From the cell containing the given text, extract its center point as (X, Y) coordinate. 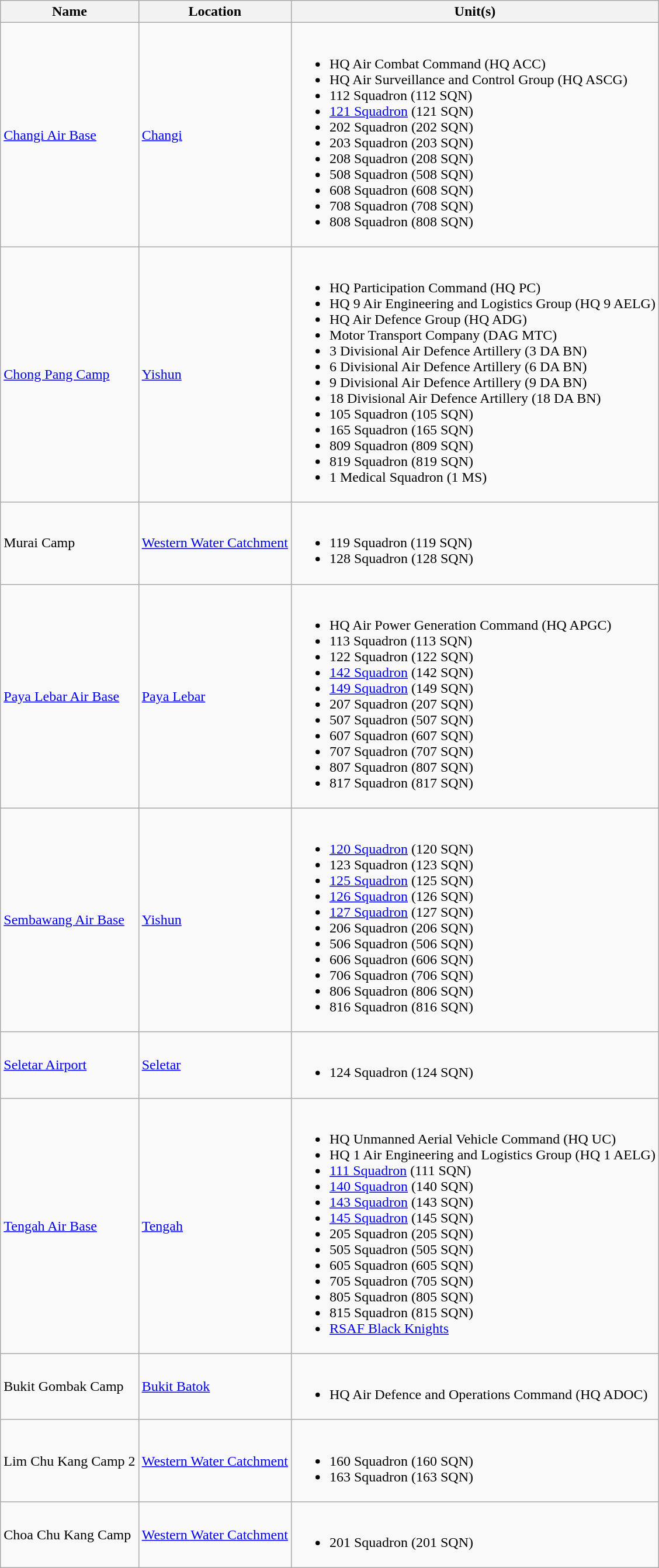
Murai Camp (70, 543)
119 Squadron (119 SQN)128 Squadron (128 SQN) (474, 543)
124 Squadron (124 SQN) (474, 1065)
Paya Lebar Air Base (70, 696)
Sembawang Air Base (70, 920)
Lim Chu Kang Camp 2 (70, 1460)
160 Squadron (160 SQN)163 Squadron (163 SQN) (474, 1460)
201 Squadron (201 SQN) (474, 1534)
Choa Chu Kang Camp (70, 1534)
Tengah (215, 1225)
Seletar Airport (70, 1065)
Changi (215, 134)
Unit(s) (474, 12)
Seletar (215, 1065)
Bukit Batok (215, 1387)
Location (215, 12)
Bukit Gombak Camp (70, 1387)
Paya Lebar (215, 696)
HQ Air Defence and Operations Command (HQ ADOC) (474, 1387)
Chong Pang Camp (70, 374)
Changi Air Base (70, 134)
Name (70, 12)
Tengah Air Base (70, 1225)
